Provide the [X, Y] coordinate of the cell's center where the given text is located.  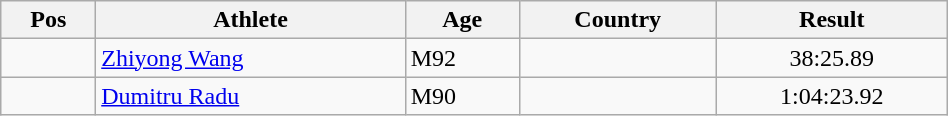
Country [618, 20]
Dumitru Radu [250, 96]
Result [832, 20]
38:25.89 [832, 58]
M92 [462, 58]
Athlete [250, 20]
Pos [48, 20]
1:04:23.92 [832, 96]
M90 [462, 96]
Age [462, 20]
Zhiyong Wang [250, 58]
